Detect which cell encompasses the target text, then output its [X, Y] center coordinate. 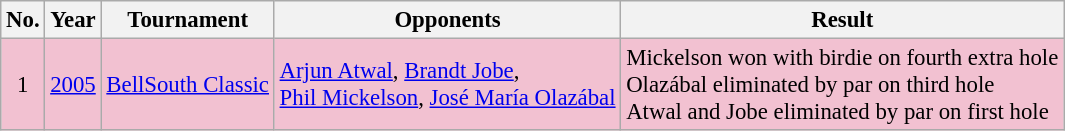
Arjun Atwal, Brandt Jobe, Phil Mickelson, José María Olazábal [448, 85]
Mickelson won with birdie on fourth extra holeOlazábal eliminated by par on third holeAtwal and Jobe eliminated by par on first hole [842, 85]
1 [23, 85]
2005 [73, 85]
No. [23, 20]
Opponents [448, 20]
Result [842, 20]
Tournament [188, 20]
Year [73, 20]
BellSouth Classic [188, 85]
